Search for the cell housing the specified text and yield its (x, y) center coordinate. 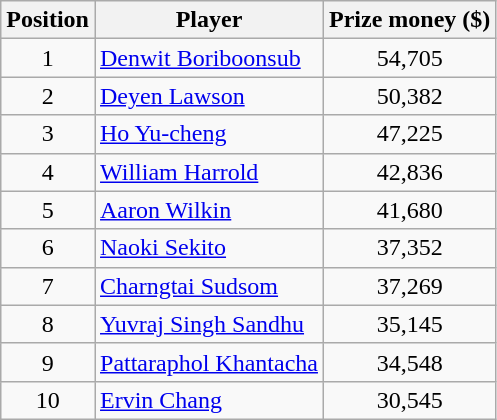
Naoki Sekito (208, 248)
41,680 (409, 210)
Charngtai Sudsom (208, 286)
2 (48, 96)
34,548 (409, 362)
6 (48, 248)
Ervin Chang (208, 400)
Position (48, 20)
30,545 (409, 400)
Player (208, 20)
54,705 (409, 58)
9 (48, 362)
7 (48, 286)
William Harrold (208, 172)
3 (48, 134)
37,269 (409, 286)
1 (48, 58)
42,836 (409, 172)
8 (48, 324)
4 (48, 172)
5 (48, 210)
50,382 (409, 96)
Pattaraphol Khantacha (208, 362)
37,352 (409, 248)
Deyen Lawson (208, 96)
35,145 (409, 324)
Aaron Wilkin (208, 210)
10 (48, 400)
Prize money ($) (409, 20)
Ho Yu-cheng (208, 134)
Yuvraj Singh Sandhu (208, 324)
47,225 (409, 134)
Denwit Boriboonsub (208, 58)
